From the cell containing the given text, extract its center point as (x, y) coordinate. 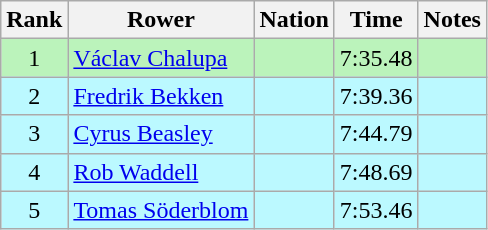
Rank (34, 20)
7:48.69 (376, 172)
4 (34, 172)
Rob Waddell (161, 172)
Tomas Söderblom (161, 210)
1 (34, 58)
2 (34, 96)
Cyrus Beasley (161, 134)
7:39.36 (376, 96)
Nation (294, 20)
Fredrik Bekken (161, 96)
Time (376, 20)
3 (34, 134)
5 (34, 210)
Rower (161, 20)
7:44.79 (376, 134)
7:35.48 (376, 58)
7:53.46 (376, 210)
Notes (452, 20)
Václav Chalupa (161, 58)
